Scan for the cell matching the given text and deliver its [x, y] coordinate at center. 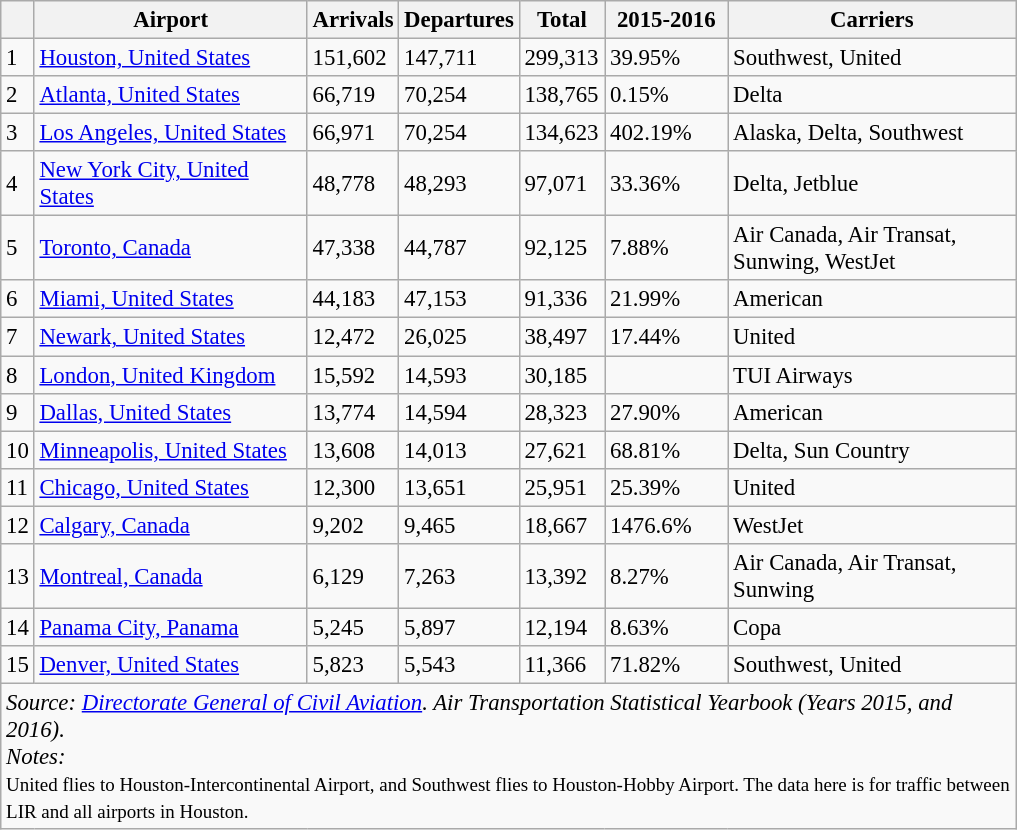
14,594 [459, 412]
5,897 [459, 627]
26,025 [459, 337]
97,071 [562, 184]
25.39% [666, 487]
Delta [872, 95]
14 [18, 627]
15,592 [353, 375]
Montreal, Canada [170, 576]
2 [18, 95]
30,185 [562, 375]
44,183 [353, 299]
21.99% [666, 299]
Minneapolis, United States [170, 450]
48,778 [353, 184]
11,366 [562, 665]
9,202 [353, 525]
Arrivals [353, 20]
5,543 [459, 665]
WestJet [872, 525]
2015-2016 [666, 20]
10 [18, 450]
9,465 [459, 525]
8 [18, 375]
13,608 [353, 450]
66,971 [353, 133]
28,323 [562, 412]
18,667 [562, 525]
TUI Airways [872, 375]
39.95% [666, 58]
402.19% [666, 133]
13,774 [353, 412]
Total [562, 20]
91,336 [562, 299]
299,313 [562, 58]
6 [18, 299]
Newark, United States [170, 337]
27,621 [562, 450]
5,245 [353, 627]
8.27% [666, 576]
Air Canada, Air Transat, Sunwing [872, 576]
Atlanta, United States [170, 95]
3 [18, 133]
47,338 [353, 248]
8.63% [666, 627]
147,711 [459, 58]
15 [18, 665]
Alaska, Delta, Southwest [872, 133]
4 [18, 184]
New York City, United States [170, 184]
Copa [872, 627]
5,823 [353, 665]
Panama City, Panama [170, 627]
12,194 [562, 627]
138,765 [562, 95]
Chicago, United States [170, 487]
92,125 [562, 248]
38,497 [562, 337]
33.36% [666, 184]
7,263 [459, 576]
14,013 [459, 450]
25,951 [562, 487]
13,392 [562, 576]
Miami, United States [170, 299]
Carriers [872, 20]
11 [18, 487]
Toronto, Canada [170, 248]
13 [18, 576]
1476.6% [666, 525]
1 [18, 58]
Calgary, Canada [170, 525]
44,787 [459, 248]
Delta, Jetblue [872, 184]
134,623 [562, 133]
Departures [459, 20]
12,472 [353, 337]
7.88% [666, 248]
Dallas, United States [170, 412]
Airport [170, 20]
Denver, United States [170, 665]
12 [18, 525]
27.90% [666, 412]
Los Angeles, United States [170, 133]
14,593 [459, 375]
0.15% [666, 95]
68.81% [666, 450]
Delta, Sun Country [872, 450]
9 [18, 412]
12,300 [353, 487]
66,719 [353, 95]
48,293 [459, 184]
17.44% [666, 337]
151,602 [353, 58]
5 [18, 248]
13,651 [459, 487]
7 [18, 337]
71.82% [666, 665]
Houston, United States [170, 58]
47,153 [459, 299]
London, United Kingdom [170, 375]
Air Canada, Air Transat, Sunwing, WestJet [872, 248]
6,129 [353, 576]
